Locate the cell with the specified text and output its (X, Y) center coordinate. 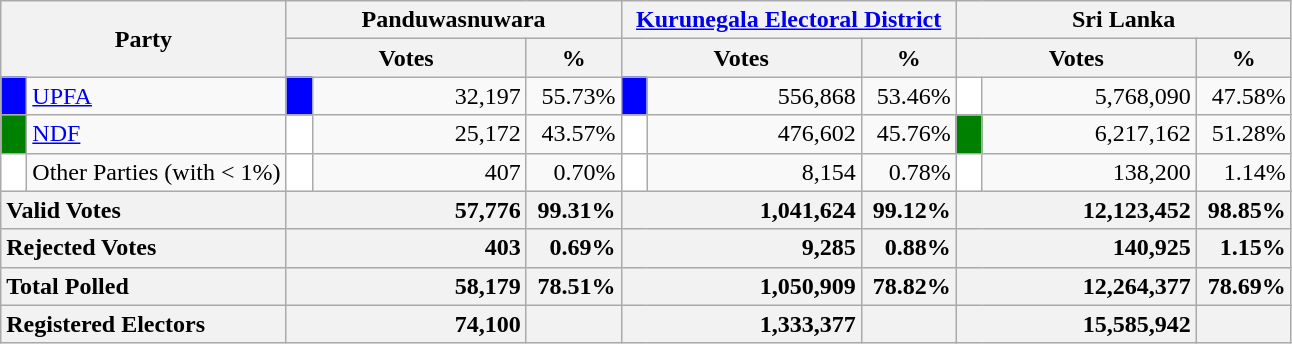
58,179 (406, 286)
556,868 (754, 96)
NDF (156, 134)
0.78% (908, 172)
47.58% (1244, 96)
99.31% (574, 210)
1,050,909 (741, 286)
98.85% (1244, 210)
403 (406, 248)
Other Parties (with < 1%) (156, 172)
55.73% (574, 96)
Sri Lanka (1124, 20)
53.46% (908, 96)
Registered Electors (144, 324)
45.76% (908, 134)
99.12% (908, 210)
0.88% (908, 248)
51.28% (1244, 134)
15,585,942 (1076, 324)
78.82% (908, 286)
1,333,377 (741, 324)
32,197 (419, 96)
1,041,624 (741, 210)
Total Polled (144, 286)
9,285 (741, 248)
12,264,377 (1076, 286)
Valid Votes (144, 210)
140,925 (1076, 248)
UPFA (156, 96)
25,172 (419, 134)
74,100 (406, 324)
78.51% (574, 286)
43.57% (574, 134)
1.15% (1244, 248)
57,776 (406, 210)
12,123,452 (1076, 210)
5,768,090 (1089, 96)
6,217,162 (1089, 134)
Rejected Votes (144, 248)
407 (419, 172)
0.70% (574, 172)
Party (144, 39)
1.14% (1244, 172)
138,200 (1089, 172)
78.69% (1244, 286)
Kurunegala Electoral District (788, 20)
0.69% (574, 248)
476,602 (754, 134)
8,154 (754, 172)
Panduwasnuwara (454, 20)
